Pinpoint the cell where the given text exists, returning its [X, Y] midpoint coordinate. 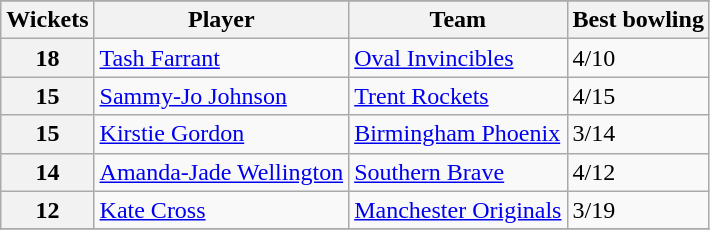
Player [222, 20]
Oval Invincibles [458, 58]
4/12 [638, 172]
Tash Farrant [222, 58]
14 [48, 172]
Amanda-Jade Wellington [222, 172]
Birmingham Phoenix [458, 134]
3/19 [638, 210]
Team [458, 20]
Best bowling [638, 20]
Kirstie Gordon [222, 134]
3/14 [638, 134]
Kate Cross [222, 210]
Wickets [48, 20]
12 [48, 210]
Manchester Originals [458, 210]
Trent Rockets [458, 96]
4/15 [638, 96]
Sammy-Jo Johnson [222, 96]
18 [48, 58]
Southern Brave [458, 172]
4/10 [638, 58]
